Provide the (X, Y) coordinate of the cell's center where the given text is located.  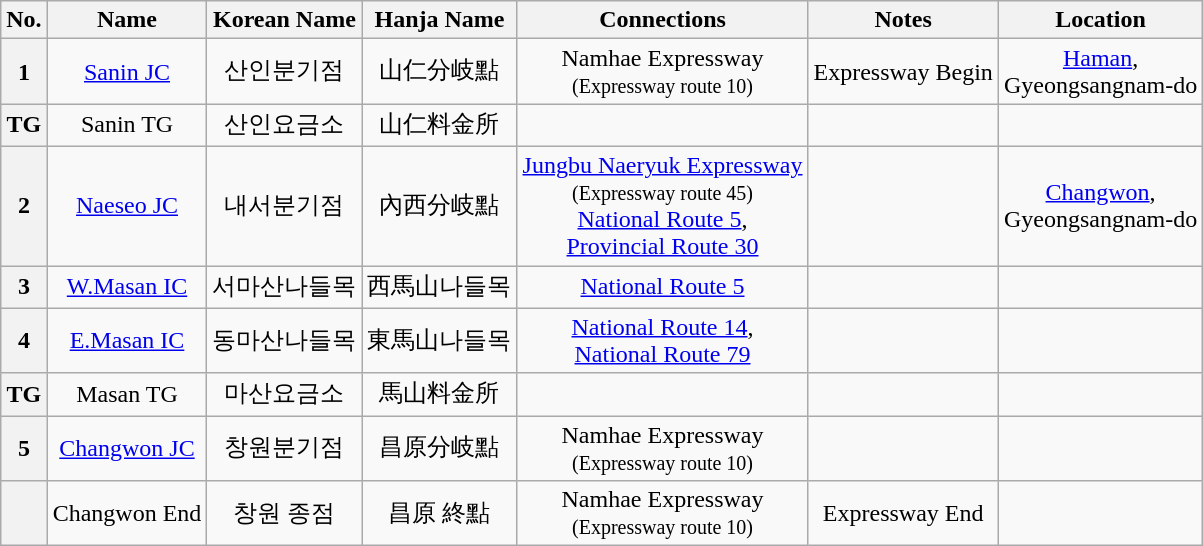
Jungbu Naeryuk Expressway(Expressway route 45)National Route 5,Provincial Route 30 (662, 206)
內西分岐點 (440, 206)
山仁料金所 (440, 126)
Korean Name (284, 20)
Changwon End (127, 514)
3 (24, 288)
5 (24, 448)
4 (24, 340)
Location (1100, 20)
Naeseo JC (127, 206)
산인분기점 (284, 72)
Changwon JC (127, 448)
E.Masan IC (127, 340)
Expressway Begin (903, 72)
Sanin TG (127, 126)
No. (24, 20)
창원분기점 (284, 448)
동마산나들목 (284, 340)
Changwon,Gyeongsangnam-do (1100, 206)
昌原分岐點 (440, 448)
Name (127, 20)
마산요금소 (284, 394)
西馬山나들목 (440, 288)
Sanin JC (127, 72)
Masan TG (127, 394)
Hanja Name (440, 20)
東馬山나들목 (440, 340)
National Route 14,National Route 79 (662, 340)
馬山料金所 (440, 394)
1 (24, 72)
산인요금소 (284, 126)
Connections (662, 20)
창원 종점 (284, 514)
山仁分岐點 (440, 72)
내서분기점 (284, 206)
Notes (903, 20)
서마산나들목 (284, 288)
昌原 終點 (440, 514)
National Route 5 (662, 288)
Expressway End (903, 514)
W.Masan IC (127, 288)
Haman,Gyeongsangnam-do (1100, 72)
2 (24, 206)
